Determine the (X, Y) coordinate at the center of the cell enclosing the given text.  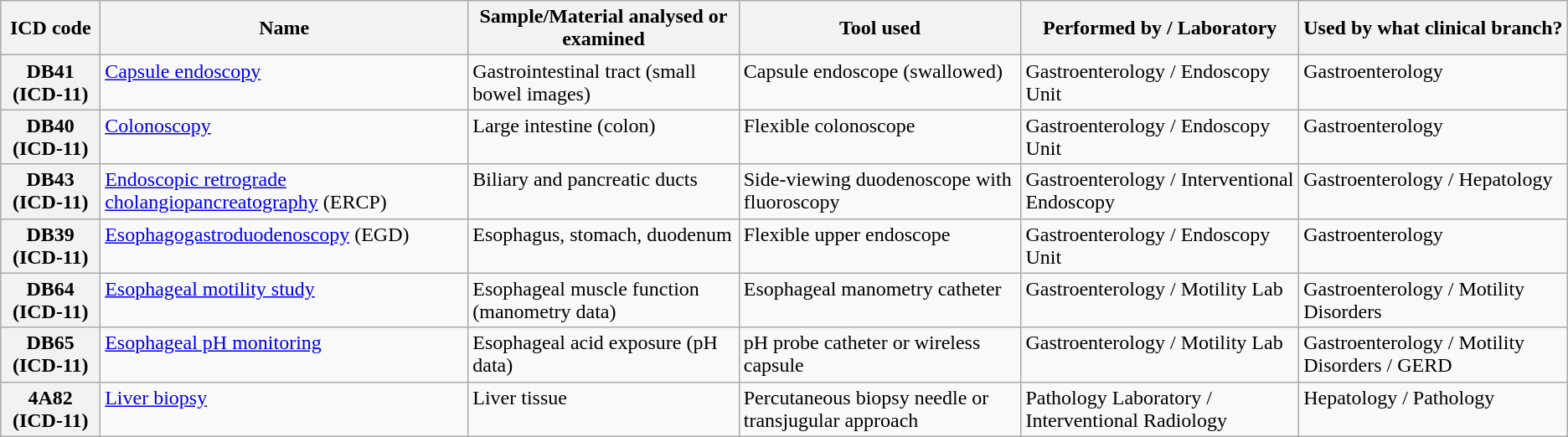
Biliary and pancreatic ducts (603, 191)
Flexible upper endoscope (879, 246)
Gastroenterology / Motility Disorders / GERD (1434, 355)
DB65 (ICD-11) (50, 355)
Esophageal manometry catheter (879, 300)
Esophageal acid exposure (pH data) (603, 355)
Liver biopsy (285, 409)
Gastroenterology / Hepatology (1434, 191)
DB39 (ICD-11) (50, 246)
Gastrointestinal tract (small bowel images) (603, 82)
Percutaneous biopsy needle or transjugular approach (879, 409)
Colonoscopy (285, 137)
Esophageal motility study (285, 300)
DB43 (ICD-11) (50, 191)
Liver tissue (603, 409)
Endoscopic retrograde cholangiopancreatography (ERCP) (285, 191)
DB64 (ICD-11) (50, 300)
DB41 (ICD-11) (50, 82)
Performed by / Laboratory (1160, 28)
Esophagus, stomach, duodenum (603, 246)
Side-viewing duodenoscope with fluoroscopy (879, 191)
Capsule endoscope (swallowed) (879, 82)
pH probe catheter or wireless capsule (879, 355)
Used by what clinical branch? (1434, 28)
Esophageal pH monitoring (285, 355)
Esophagogastroduodenoscopy (EGD) (285, 246)
Pathology Laboratory / Interventional Radiology (1160, 409)
Flexible colonoscope (879, 137)
Large intestine (colon) (603, 137)
Name (285, 28)
Capsule endoscopy (285, 82)
DB40 (ICD-11) (50, 137)
Sample/Material analysed or examined (603, 28)
4A82 (ICD-11) (50, 409)
ICD code (50, 28)
Gastroenterology / Interventional Endoscopy (1160, 191)
Gastroenterology / Motility Disorders (1434, 300)
Hepatology / Pathology (1434, 409)
Tool used (879, 28)
Esophageal muscle function (manometry data) (603, 300)
